Locate the cell with the specified text and output its [x, y] center coordinate. 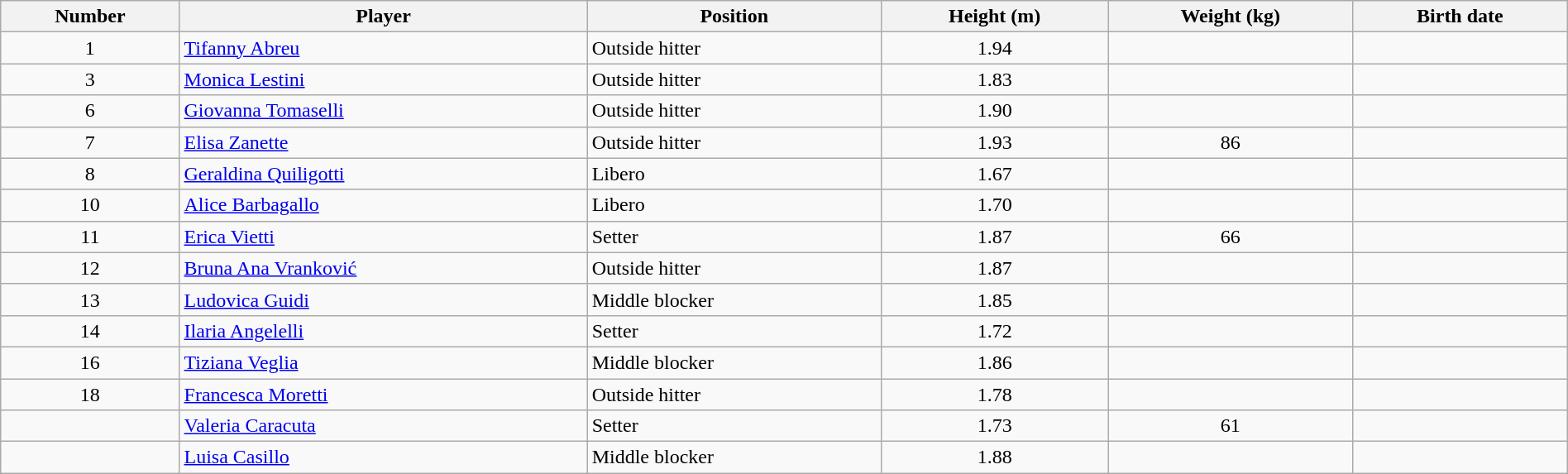
Erica Vietti [384, 237]
1.94 [994, 48]
1.72 [994, 331]
Tiziana Veglia [384, 362]
12 [90, 268]
3 [90, 79]
Weight (kg) [1231, 17]
Giovanna Tomaselli [384, 111]
6 [90, 111]
86 [1231, 142]
1 [90, 48]
18 [90, 395]
13 [90, 299]
Valeria Caracuta [384, 426]
61 [1231, 426]
1.73 [994, 426]
10 [90, 205]
Geraldina Quiligotti [384, 174]
16 [90, 362]
Ilaria Angelelli [384, 331]
1.93 [994, 142]
1.90 [994, 111]
14 [90, 331]
7 [90, 142]
Ludovica Guidi [384, 299]
Number [90, 17]
1.85 [994, 299]
1.83 [994, 79]
1.86 [994, 362]
Player [384, 17]
1.78 [994, 395]
Tifanny Abreu [384, 48]
11 [90, 237]
Position [734, 17]
Luisa Casillo [384, 457]
Elisa Zanette [384, 142]
Bruna Ana Vranković [384, 268]
Francesca Moretti [384, 395]
8 [90, 174]
Monica Lestini [384, 79]
66 [1231, 237]
Alice Barbagallo [384, 205]
1.70 [994, 205]
Birth date [1460, 17]
1.88 [994, 457]
1.67 [994, 174]
Height (m) [994, 17]
